Capture the cell that displays the provided text and extract its [X, Y] central coordinate. 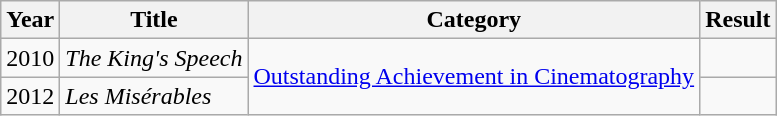
Result [738, 20]
The King's Speech [154, 58]
Les Misérables [154, 96]
2012 [30, 96]
Outstanding Achievement in Cinematography [474, 77]
2010 [30, 58]
Year [30, 20]
Title [154, 20]
Category [474, 20]
